Determine the [x, y] coordinate at the center of the cell enclosing the given text.  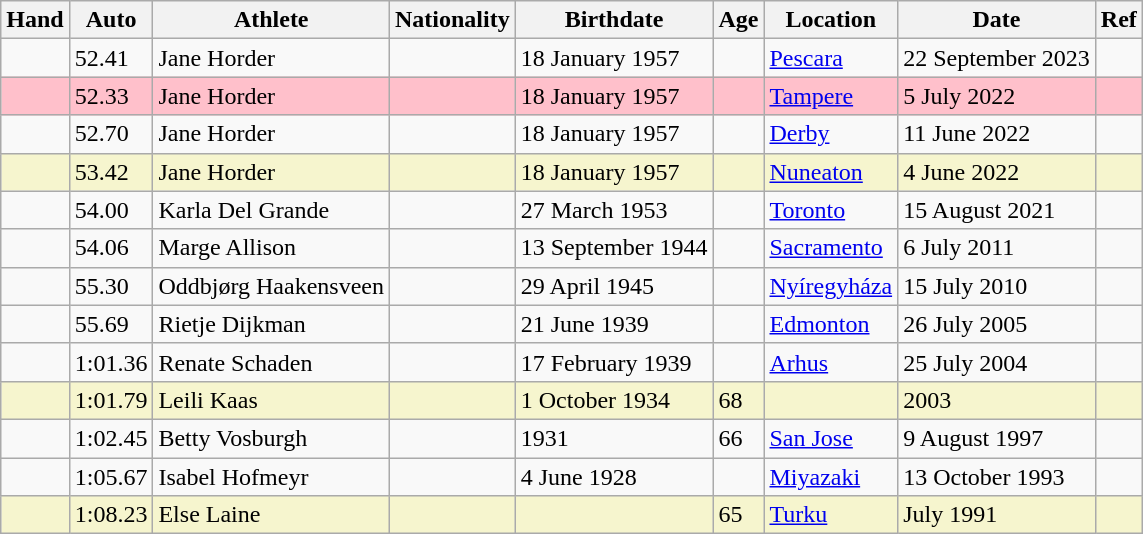
Turku [831, 515]
Date [997, 20]
55.30 [111, 286]
Age [738, 20]
9 August 1997 [997, 438]
55.69 [111, 324]
Marge Allison [272, 248]
52.70 [111, 134]
13 September 1944 [614, 248]
11 June 2022 [997, 134]
22 September 2023 [997, 58]
Nuneaton [831, 172]
26 July 2005 [997, 324]
Miyazaki [831, 477]
San Jose [831, 438]
1:01.79 [111, 400]
Derby [831, 134]
4 June 2022 [997, 172]
1:05.67 [111, 477]
52.41 [111, 58]
15 July 2010 [997, 286]
1 October 1934 [614, 400]
1931 [614, 438]
Karla Del Grande [272, 210]
Rietje Dijkman [272, 324]
Athlete [272, 20]
Location [831, 20]
Arhus [831, 362]
29 April 1945 [614, 286]
Pescara [831, 58]
Renate Schaden [272, 362]
17 February 1939 [614, 362]
54.06 [111, 248]
25 July 2004 [997, 362]
Auto [111, 20]
68 [738, 400]
Toronto [831, 210]
Ref [1118, 20]
Else Laine [272, 515]
27 March 1953 [614, 210]
54.00 [111, 210]
Tampere [831, 96]
Oddbjørg Haakensveen [272, 286]
53.42 [111, 172]
Hand [35, 20]
Birthdate [614, 20]
4 June 1928 [614, 477]
65 [738, 515]
13 October 1993 [997, 477]
Edmonton [831, 324]
Betty Vosburgh [272, 438]
Nationality [452, 20]
Sacramento [831, 248]
Nyíregyháza [831, 286]
1:08.23 [111, 515]
Leili Kaas [272, 400]
Isabel Hofmeyr [272, 477]
15 August 2021 [997, 210]
6 July 2011 [997, 248]
21 June 1939 [614, 324]
1:01.36 [111, 362]
5 July 2022 [997, 96]
52.33 [111, 96]
66 [738, 438]
July 1991 [997, 515]
1:02.45 [111, 438]
2003 [997, 400]
